Search for the cell housing the specified text and yield its [x, y] center coordinate. 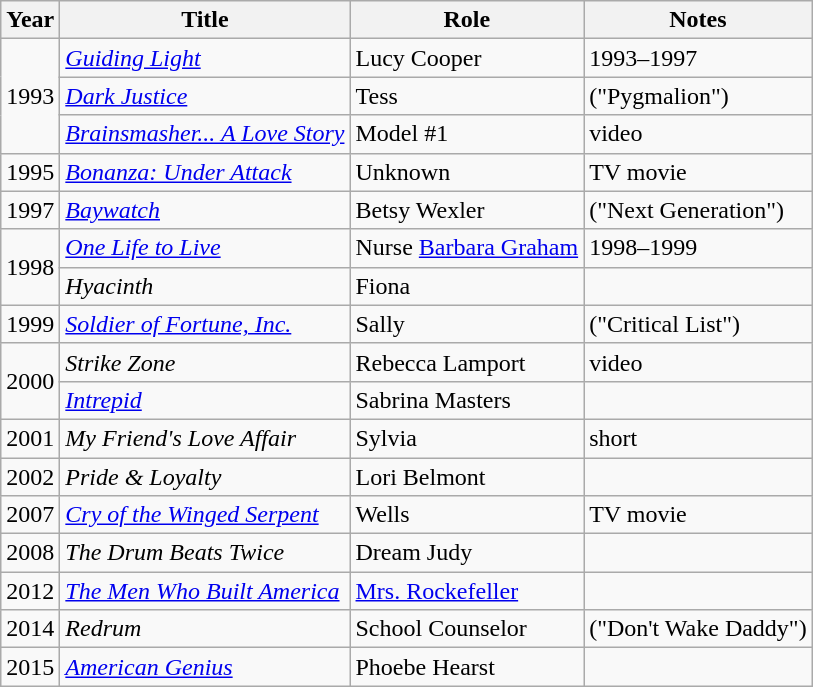
1998–1999 [698, 248]
2002 [30, 477]
short [698, 438]
Title [205, 20]
2014 [30, 629]
("Don't Wake Daddy") [698, 629]
Fiona [467, 286]
Year [30, 20]
Lucy Cooper [467, 58]
2001 [30, 438]
American Genius [205, 667]
One Life to Live [205, 248]
2012 [30, 591]
Betsy Wexler [467, 210]
2008 [30, 553]
1997 [30, 210]
Tess [467, 96]
Wells [467, 515]
Model #1 [467, 134]
Phoebe Hearst [467, 667]
Redrum [205, 629]
1999 [30, 324]
Pride & Loyalty [205, 477]
Unknown [467, 172]
Lori Belmont [467, 477]
1993 [30, 96]
1998 [30, 267]
Bonanza: Under Attack [205, 172]
Sally [467, 324]
Soldier of Fortune, Inc. [205, 324]
1995 [30, 172]
("Pygmalion") [698, 96]
The Men Who Built America [205, 591]
Guiding Light [205, 58]
The Drum Beats Twice [205, 553]
Hyacinth [205, 286]
Brainsmasher... A Love Story [205, 134]
Mrs. Rockefeller [467, 591]
Sylvia [467, 438]
Notes [698, 20]
Strike Zone [205, 362]
("Critical List") [698, 324]
Cry of the Winged Serpent [205, 515]
Rebecca Lamport [467, 362]
Intrepid [205, 400]
Baywatch [205, 210]
School Counselor [467, 629]
Nurse Barbara Graham [467, 248]
2007 [30, 515]
My Friend's Love Affair [205, 438]
2015 [30, 667]
Dark Justice [205, 96]
2000 [30, 381]
("Next Generation") [698, 210]
Sabrina Masters [467, 400]
1993–1997 [698, 58]
Dream Judy [467, 553]
Role [467, 20]
